Capture the cell that displays the provided text and extract its (X, Y) central coordinate. 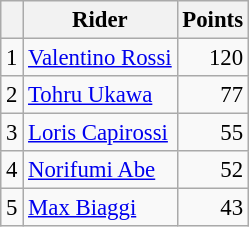
77 (212, 95)
1 (12, 58)
43 (212, 208)
Points (212, 20)
3 (12, 133)
4 (12, 170)
Loris Capirossi (100, 133)
120 (212, 58)
52 (212, 170)
Max Biaggi (100, 208)
55 (212, 133)
5 (12, 208)
Tohru Ukawa (100, 95)
2 (12, 95)
Rider (100, 20)
Norifumi Abe (100, 170)
Valentino Rossi (100, 58)
